Provide the [X, Y] coordinate of the cell's center where the given text is located.  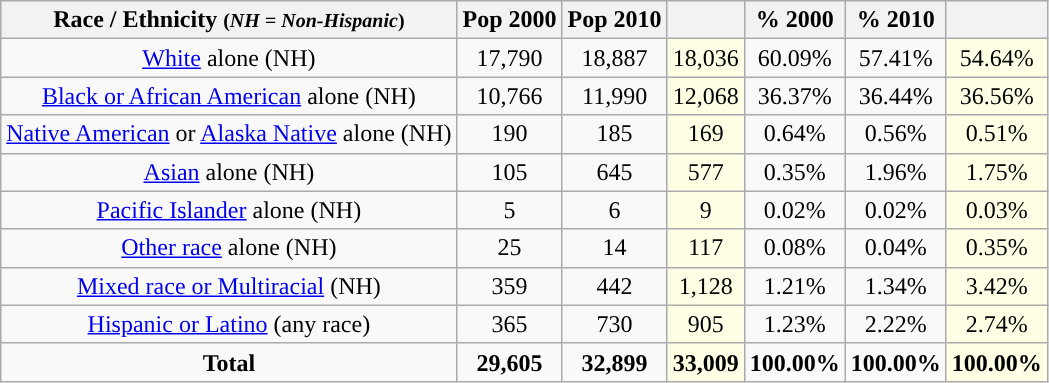
11,990 [614, 96]
14 [614, 248]
3.42% [996, 286]
1.34% [896, 286]
60.09% [794, 58]
190 [510, 134]
36.37% [794, 96]
2.74% [996, 324]
29,605 [510, 362]
1.96% [896, 172]
18,036 [706, 58]
5 [510, 210]
0.03% [996, 210]
57.41% [896, 58]
0.51% [996, 134]
0.64% [794, 134]
Pop 2000 [510, 20]
% 2000 [794, 20]
Race / Ethnicity (NH = Non-Hispanic) [229, 20]
36.56% [996, 96]
730 [614, 324]
18,887 [614, 58]
Asian alone (NH) [229, 172]
0.08% [794, 248]
1.75% [996, 172]
Other race alone (NH) [229, 248]
359 [510, 286]
Total [229, 362]
117 [706, 248]
0.56% [896, 134]
Pop 2010 [614, 20]
12,068 [706, 96]
1.23% [794, 324]
Hispanic or Latino (any race) [229, 324]
442 [614, 286]
6 [614, 210]
0.04% [896, 248]
Pacific Islander alone (NH) [229, 210]
1.21% [794, 286]
Mixed race or Multiracial (NH) [229, 286]
17,790 [510, 58]
Black or African American alone (NH) [229, 96]
645 [614, 172]
169 [706, 134]
% 2010 [896, 20]
365 [510, 324]
White alone (NH) [229, 58]
32,899 [614, 362]
2.22% [896, 324]
10,766 [510, 96]
9 [706, 210]
905 [706, 324]
Native American or Alaska Native alone (NH) [229, 134]
185 [614, 134]
577 [706, 172]
54.64% [996, 58]
33,009 [706, 362]
25 [510, 248]
105 [510, 172]
1,128 [706, 286]
36.44% [896, 96]
